For the text-containing cell, return its midpoint in [X, Y] coordinate format. 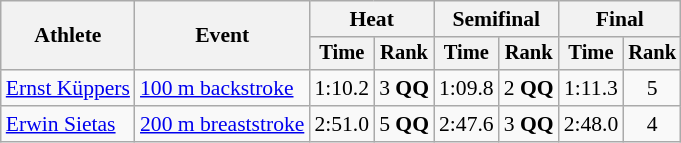
1:10.2 [342, 88]
1:11.3 [592, 88]
Semifinal [496, 19]
2 QQ [529, 88]
5 QQ [404, 124]
1:09.8 [466, 88]
200 m breaststroke [222, 124]
2:47.6 [466, 124]
2:48.0 [592, 124]
Heat [372, 19]
4 [652, 124]
Event [222, 36]
Athlete [68, 36]
Final [620, 19]
5 [652, 88]
Ernst Küppers [68, 88]
100 m backstroke [222, 88]
2:51.0 [342, 124]
Erwin Sietas [68, 124]
